Return (x, y) of the center of cell containing provided text 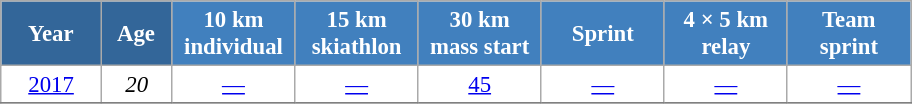
Sprint (602, 34)
20 (136, 85)
4 × 5 km relay (726, 34)
Age (136, 34)
10 km individual (234, 34)
15 km skiathlon (356, 34)
30 km mass start (480, 34)
Team sprint (848, 34)
2017 (52, 85)
Year (52, 34)
45 (480, 85)
